Detect which cell encompasses the target text, then output its (X, Y) center coordinate. 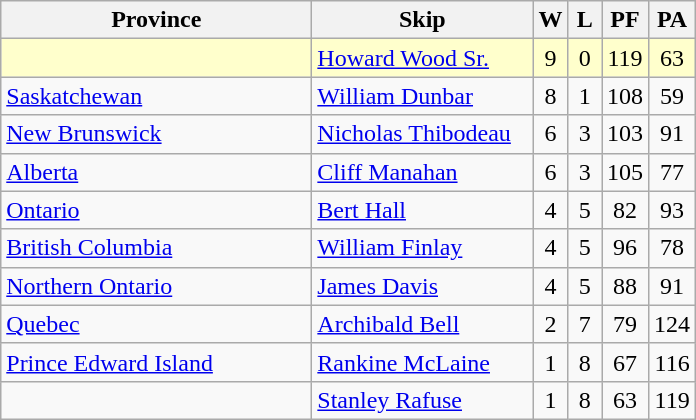
0 (585, 58)
67 (626, 362)
James Davis (422, 286)
Rankine McLaine (422, 362)
116 (672, 362)
Archibald Bell (422, 324)
Northern Ontario (156, 286)
103 (626, 134)
William Finlay (422, 248)
124 (672, 324)
Alberta (156, 172)
Prince Edward Island (156, 362)
93 (672, 210)
Ontario (156, 210)
Quebec (156, 324)
L (585, 20)
New Brunswick (156, 134)
British Columbia (156, 248)
77 (672, 172)
PF (626, 20)
William Dunbar (422, 96)
2 (550, 324)
Skip (422, 20)
108 (626, 96)
88 (626, 286)
78 (672, 248)
Bert Hall (422, 210)
W (550, 20)
105 (626, 172)
79 (626, 324)
Province (156, 20)
PA (672, 20)
96 (626, 248)
59 (672, 96)
Nicholas Thibodeau (422, 134)
Cliff Manahan (422, 172)
Saskatchewan (156, 96)
Howard Wood Sr. (422, 58)
7 (585, 324)
Stanley Rafuse (422, 400)
9 (550, 58)
82 (626, 210)
